Determine the (X, Y) coordinate at the center of the cell enclosing the given text.  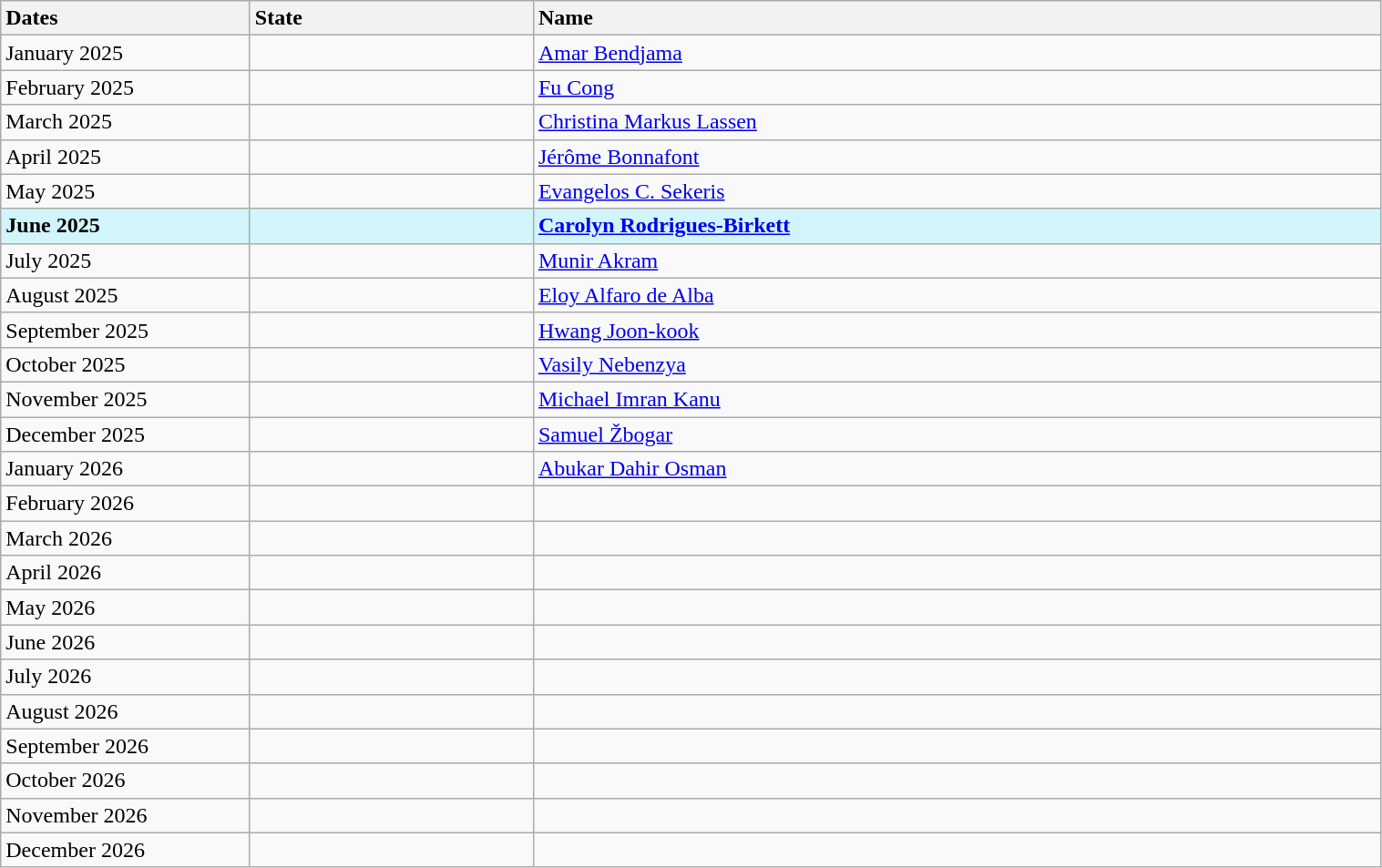
May 2025 (126, 191)
February 2026 (126, 504)
Vasily Nebenzya (957, 364)
State (392, 18)
July 2025 (126, 260)
Hwang Joon-kook (957, 330)
Abukar Dahir Osman (957, 469)
Michael Imran Kanu (957, 399)
Evangelos C. Sekeris (957, 191)
September 2026 (126, 746)
Carolyn Rodrigues-Birkett (957, 226)
December 2025 (126, 434)
Dates (126, 18)
March 2026 (126, 538)
Eloy Alfaro de Alba (957, 295)
November 2026 (126, 815)
August 2026 (126, 711)
June 2026 (126, 642)
Fu Cong (957, 87)
July 2026 (126, 677)
January 2025 (126, 53)
February 2025 (126, 87)
Name (957, 18)
April 2026 (126, 573)
December 2026 (126, 850)
April 2025 (126, 157)
November 2025 (126, 399)
June 2025 (126, 226)
Samuel Žbogar (957, 434)
September 2025 (126, 330)
October 2025 (126, 364)
October 2026 (126, 781)
March 2025 (126, 122)
January 2026 (126, 469)
Munir Akram (957, 260)
August 2025 (126, 295)
May 2026 (126, 608)
Christina Markus Lassen (957, 122)
Jérôme Bonnafont (957, 157)
Amar Bendjama (957, 53)
